Find where the given text appears and provide that cell's center as (x, y) coordinate. 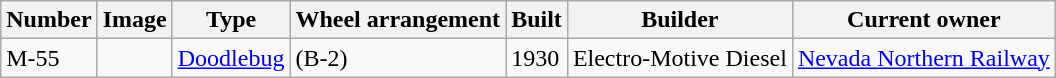
1930 (537, 58)
Nevada Northern Railway (924, 58)
M-55 (49, 58)
Electro-Motive Diesel (680, 58)
Type (231, 20)
(B-2) (398, 58)
Wheel arrangement (398, 20)
Number (49, 20)
Image (134, 20)
Builder (680, 20)
Doodlebug (231, 58)
Built (537, 20)
Current owner (924, 20)
